Find where the given text appears and provide that cell's center as [x, y] coordinate. 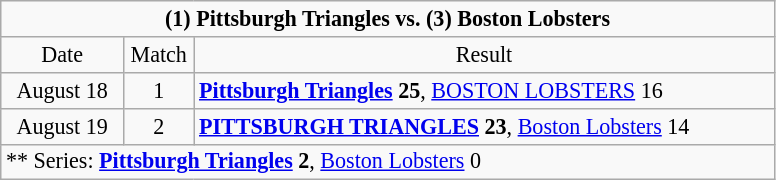
2 [159, 126]
** Series: Pittsburgh Triangles 2, Boston Lobsters 0 [388, 162]
PITTSBURGH TRIANGLES 23, Boston Lobsters 14 [484, 126]
Pittsburgh Triangles 25, BOSTON LOBSTERS 16 [484, 90]
Result [484, 54]
August 19 [62, 126]
Date [62, 54]
August 18 [62, 90]
Match [159, 54]
(1) Pittsburgh Triangles vs. (3) Boston Lobsters [388, 18]
1 [159, 90]
